Determine the [X, Y] coordinate at the center of the cell enclosing the given text.  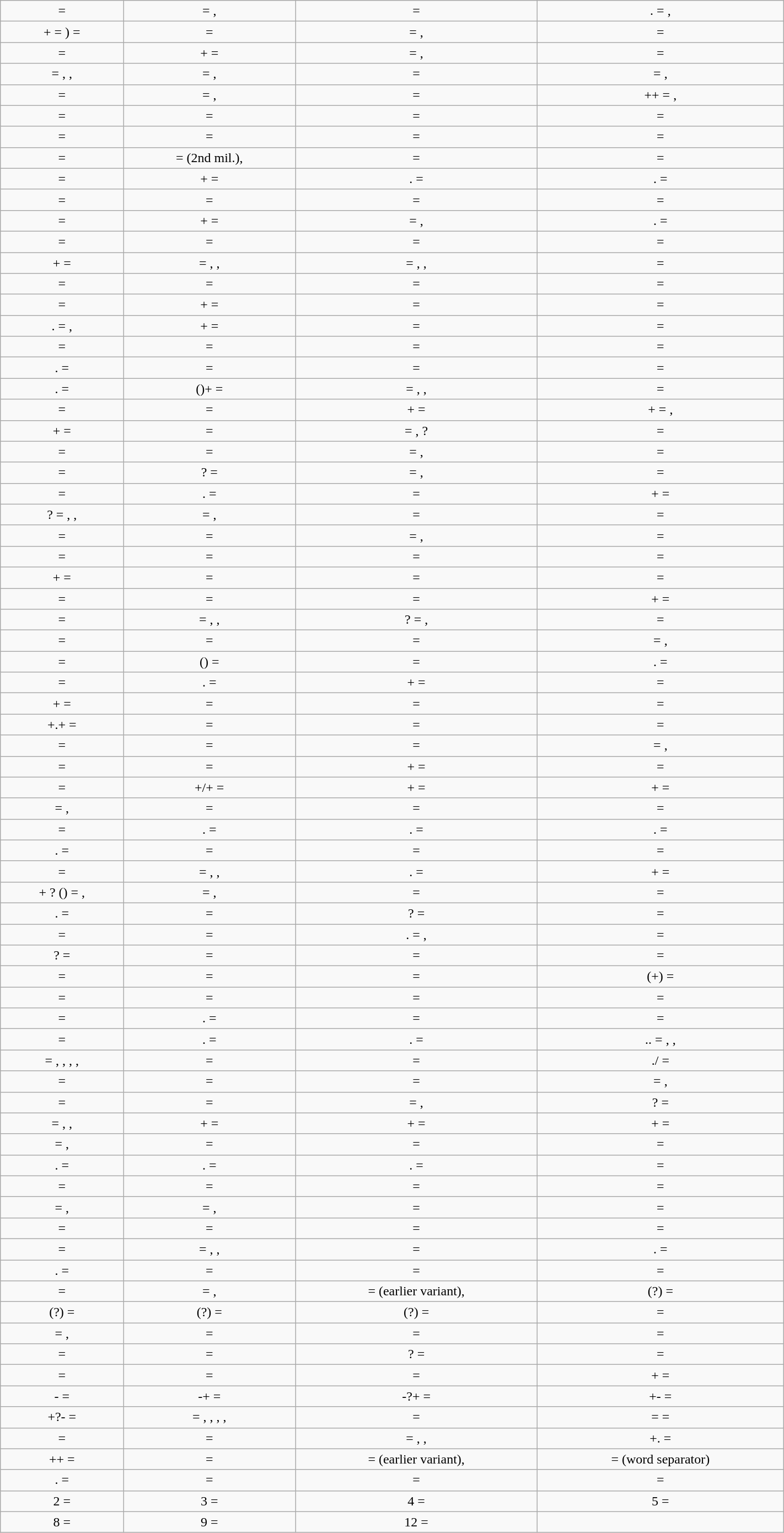
./ = [661, 1060]
= (2nd mil.), [210, 158]
3 = [210, 1501]
12 = [417, 1522]
= = [661, 1417]
()+ = [210, 389]
4 = [417, 1501]
-+ = [210, 1396]
+ = , [661, 410]
+ ? () = , [62, 892]
? = , , [62, 514]
++ = , [661, 95]
? = , [417, 620]
-?+ = [417, 1396]
++ = [62, 1459]
+ = ) = [62, 32]
+/+ = [210, 787]
8 = [62, 1522]
- = [62, 1396]
2 = [62, 1501]
5 = [661, 1501]
= , ? [417, 431]
9 = [210, 1522]
+.+ = [62, 725]
() = [210, 662]
+- = [661, 1396]
= (word separator) [661, 1459]
.. = , , [661, 1039]
+?- = [62, 1417]
+. = [661, 1438]
(+) = [661, 977]
